Identify which cell holds the provided text, then report its (X, Y) central coordinate. 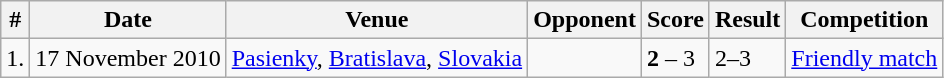
Friendly match (864, 58)
Venue (376, 20)
Result (747, 20)
Score (675, 20)
# (16, 20)
Competition (864, 20)
17 November 2010 (128, 58)
Date (128, 20)
Opponent (585, 20)
2 – 3 (675, 58)
Pasienky, Bratislava, Slovakia (376, 58)
2–3 (747, 58)
1. (16, 58)
